Scan for the cell matching the given text and deliver its [X, Y] coordinate at center. 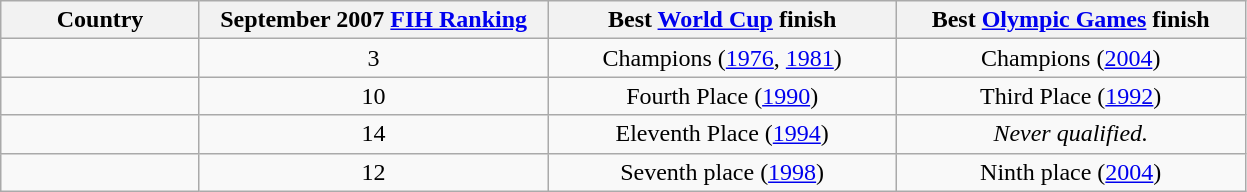
10 [374, 96]
Best Olympic Games finish [1070, 20]
Seventh place (1998) [722, 172]
Country [100, 20]
Best World Cup finish [722, 20]
Ninth place (2004) [1070, 172]
14 [374, 134]
Fourth Place (1990) [722, 96]
Third Place (1992) [1070, 96]
Champions (1976, 1981) [722, 58]
September 2007 FIH Ranking [374, 20]
Eleventh Place (1994) [722, 134]
3 [374, 58]
Never qualified. [1070, 134]
12 [374, 172]
Champions (2004) [1070, 58]
